Capture the cell that displays the provided text and extract its [x, y] central coordinate. 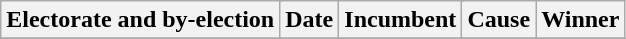
Winner [580, 20]
Incumbent [400, 20]
Date [310, 20]
Cause [499, 20]
Electorate and by-election [140, 20]
